Scan for the cell matching the given text and deliver its [x, y] coordinate at center. 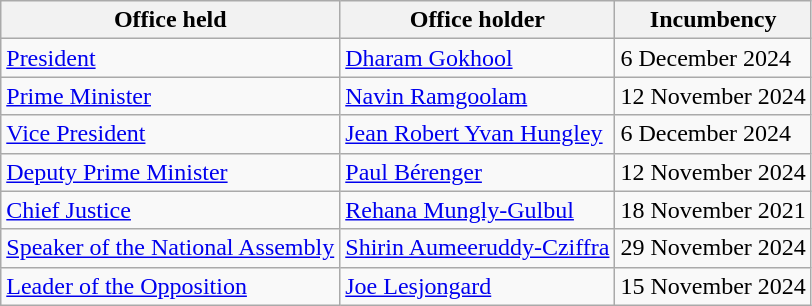
Navin Ramgoolam [478, 96]
Speaker of the National Assembly [170, 248]
Vice President [170, 134]
Rehana Mungly-Gulbul [478, 210]
29 November 2024 [713, 248]
Office held [170, 20]
President [170, 58]
Jean Robert Yvan Hungley [478, 134]
Dharam Gokhool [478, 58]
Office holder [478, 20]
Shirin Aumeeruddy-Cziffra [478, 248]
Leader of the Opposition [170, 286]
Paul Bérenger [478, 172]
Joe Lesjongard [478, 286]
Prime Minister [170, 96]
Chief Justice [170, 210]
Incumbency [713, 20]
15 November 2024 [713, 286]
18 November 2021 [713, 210]
Deputy Prime Minister [170, 172]
